Return the (x, y) coordinate for the center point of the cell that contains the specified text.  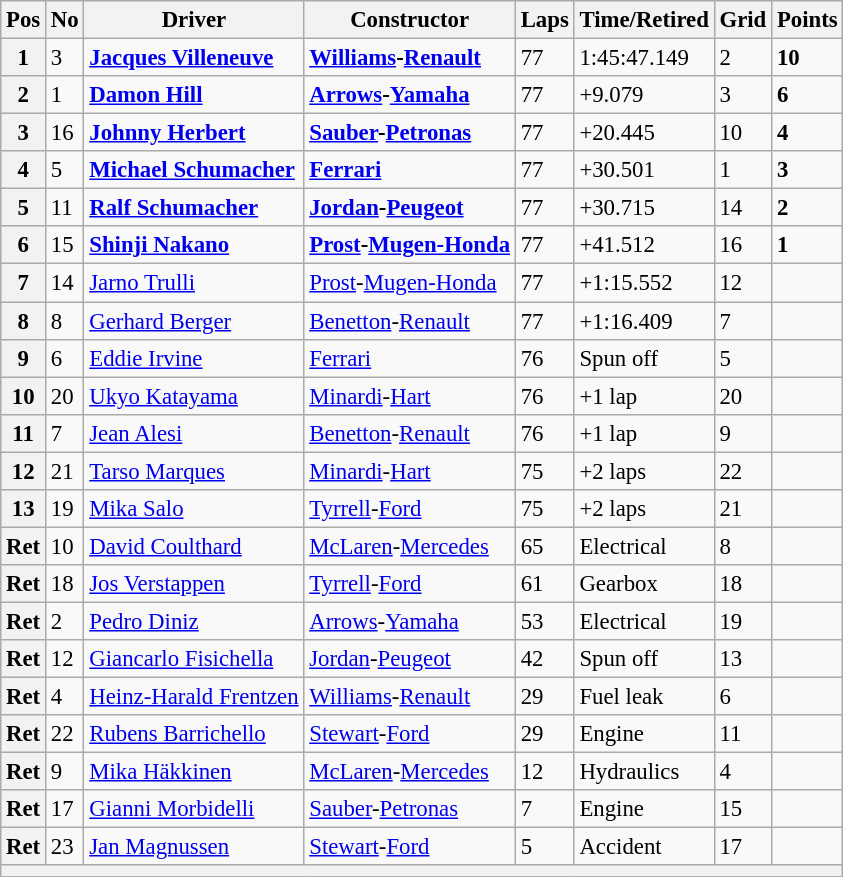
Mika Salo (194, 509)
Hydraulics (644, 772)
+1:16.409 (644, 321)
Time/Retired (644, 20)
Gearbox (644, 584)
+30.715 (644, 208)
65 (544, 546)
+41.512 (644, 245)
No (65, 20)
David Coulthard (194, 546)
61 (544, 584)
Rubens Barrichello (194, 734)
Ralf Schumacher (194, 208)
Accident (644, 847)
Jacques Villeneuve (194, 58)
Jean Alesi (194, 433)
Heinz-Harald Frentzen (194, 697)
Michael Schumacher (194, 170)
Jan Magnussen (194, 847)
+1:15.552 (644, 283)
53 (544, 621)
+30.501 (644, 170)
Constructor (410, 20)
Pedro Diniz (194, 621)
Gianni Morbidelli (194, 809)
Giancarlo Fisichella (194, 659)
Eddie Irvine (194, 358)
Fuel leak (644, 697)
Johnny Herbert (194, 133)
Mika Häkkinen (194, 772)
Grid (742, 20)
Gerhard Berger (194, 321)
Tarso Marques (194, 471)
1:45:47.149 (644, 58)
Points (808, 20)
Jos Verstappen (194, 584)
Driver (194, 20)
Jarno Trulli (194, 283)
23 (65, 847)
Damon Hill (194, 95)
+20.445 (644, 133)
Shinji Nakano (194, 245)
Ukyo Katayama (194, 396)
+9.079 (644, 95)
Pos (24, 20)
Laps (544, 20)
42 (544, 659)
